From the cell containing the given text, extract its center point as (X, Y) coordinate. 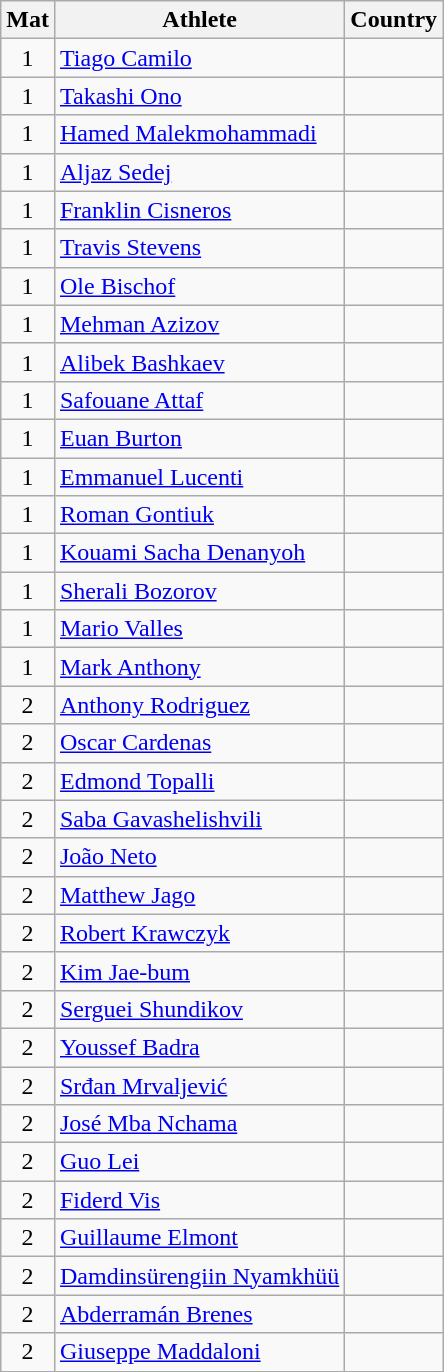
Youssef Badra (199, 1047)
Kouami Sacha Denanyoh (199, 553)
Sherali Bozorov (199, 591)
Mario Valles (199, 629)
Serguei Shundikov (199, 1009)
Tiago Camilo (199, 58)
Giuseppe Maddaloni (199, 1352)
Alibek Bashkaev (199, 362)
Anthony Rodriguez (199, 705)
Kim Jae-bum (199, 971)
Country (394, 20)
Guillaume Elmont (199, 1238)
Saba Gavashelishvili (199, 819)
Guo Lei (199, 1162)
Edmond Topalli (199, 781)
Ole Bischof (199, 286)
Travis Stevens (199, 248)
Srđan Mrvaljević (199, 1085)
Robert Krawczyk (199, 933)
Hamed Malekmohammadi (199, 134)
Mark Anthony (199, 667)
Takashi Ono (199, 96)
Abderramán Brenes (199, 1314)
Athlete (199, 20)
José Mba Nchama (199, 1124)
Matthew Jago (199, 895)
Euan Burton (199, 438)
Oscar Cardenas (199, 743)
Roman Gontiuk (199, 515)
Damdinsürengiin Nyamkhüü (199, 1276)
Emmanuel Lucenti (199, 477)
Aljaz Sedej (199, 172)
Mehman Azizov (199, 324)
João Neto (199, 857)
Franklin Cisneros (199, 210)
Safouane Attaf (199, 400)
Mat (28, 20)
Fiderd Vis (199, 1200)
